From the cell containing the given text, extract its center point as (x, y) coordinate. 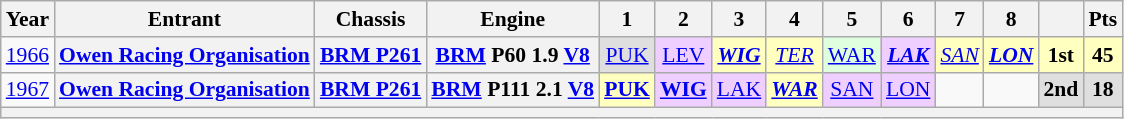
6 (908, 19)
Engine (512, 19)
1966 (28, 55)
3 (739, 19)
BRM P60 1.9 V8 (512, 55)
1st (1060, 55)
Chassis (370, 19)
LEV (684, 55)
18 (1102, 90)
8 (1011, 19)
1 (627, 19)
5 (852, 19)
2nd (1060, 90)
4 (794, 19)
BRM P111 2.1 V8 (512, 90)
45 (1102, 55)
2 (684, 19)
Pts (1102, 19)
Entrant (184, 19)
TER (794, 55)
Year (28, 19)
1967 (28, 90)
7 (960, 19)
